Identify which cell holds the provided text, then report its [X, Y] central coordinate. 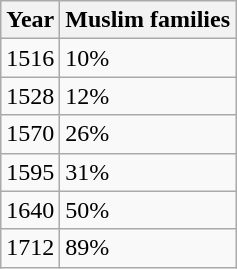
50% [148, 210]
1570 [30, 134]
12% [148, 96]
1712 [30, 248]
Muslim families [148, 20]
26% [148, 134]
10% [148, 58]
1640 [30, 210]
1528 [30, 96]
89% [148, 248]
1516 [30, 58]
Year [30, 20]
31% [148, 172]
1595 [30, 172]
